Locate the cell with the specified text and output its (X, Y) center coordinate. 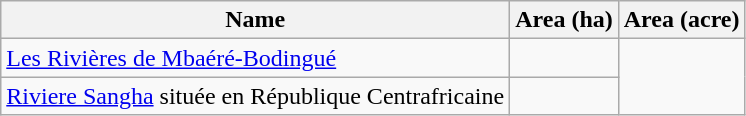
Name (256, 20)
Les Rivières de Mbaéré-Bodingué (256, 58)
Area (ha) (564, 20)
Area (acre) (682, 20)
Riviere Sangha située en République Centrafricaine (256, 96)
